Scan for the cell matching the given text and deliver its (X, Y) coordinate at center. 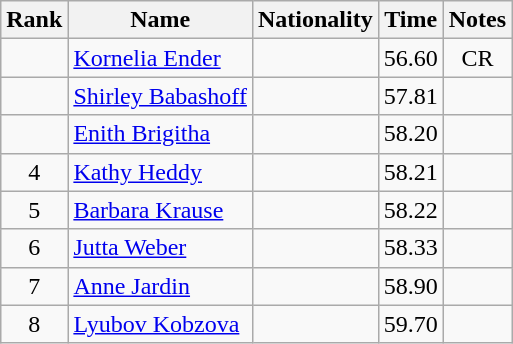
Kornelia Ender (160, 58)
59.70 (410, 324)
Lyubov Kobzova (160, 324)
58.20 (410, 134)
Jutta Weber (160, 248)
58.21 (410, 172)
Shirley Babashoff (160, 96)
57.81 (410, 96)
Rank (34, 20)
4 (34, 172)
56.60 (410, 58)
7 (34, 286)
CR (477, 58)
Anne Jardin (160, 286)
Time (410, 20)
8 (34, 324)
Kathy Heddy (160, 172)
58.90 (410, 286)
Nationality (315, 20)
5 (34, 210)
Enith Brigitha (160, 134)
58.22 (410, 210)
Name (160, 20)
6 (34, 248)
58.33 (410, 248)
Notes (477, 20)
Barbara Krause (160, 210)
